Locate the cell with the specified text and output its [X, Y] center coordinate. 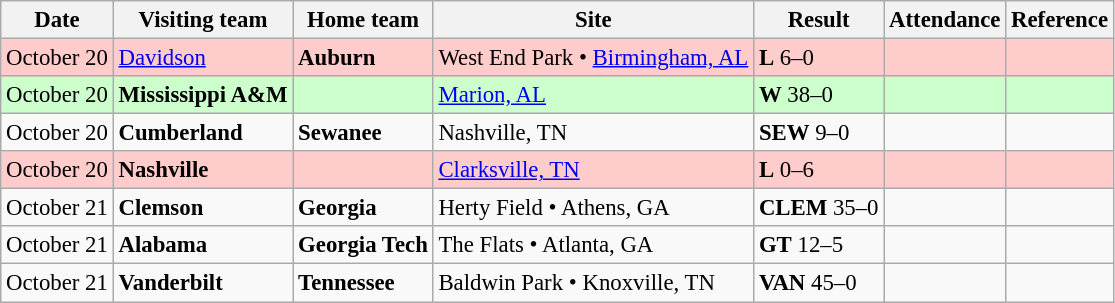
Davidson [203, 58]
The Flats • Atlanta, GA [593, 245]
VAN 45–0 [819, 283]
CLEM 35–0 [819, 208]
Baldwin Park • Knoxville, TN [593, 283]
L 0–6 [819, 170]
Clemson [203, 208]
L 6–0 [819, 58]
Nashville, TN [593, 133]
Marion, AL [593, 95]
Visiting team [203, 20]
West End Park • Birmingham, AL [593, 58]
Herty Field • Athens, GA [593, 208]
W 38–0 [819, 95]
Sewanee [363, 133]
Attendance [945, 20]
Auburn [363, 58]
Vanderbilt [203, 283]
Date [57, 20]
Georgia [363, 208]
Tennessee [363, 283]
Result [819, 20]
Site [593, 20]
Mississippi A&M [203, 95]
Home team [363, 20]
SEW 9–0 [819, 133]
Alabama [203, 245]
Reference [1060, 20]
Georgia Tech [363, 245]
Cumberland [203, 133]
Nashville [203, 170]
Clarksville, TN [593, 170]
GT 12–5 [819, 245]
